Find where the given text appears and provide that cell's center as (x, y) coordinate. 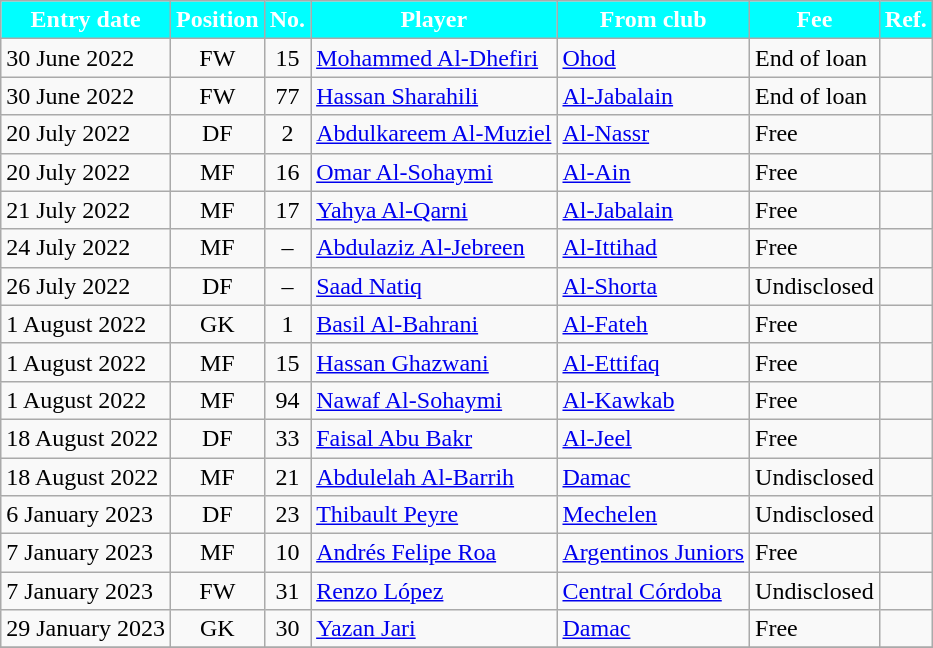
Abdulelah Al-Barrih (434, 477)
30 (287, 629)
29 January 2023 (86, 629)
17 (287, 210)
Fee (815, 20)
Al-Jeel (654, 438)
Mechelen (654, 515)
Ohod (654, 58)
1 (287, 324)
Argentinos Juniors (654, 553)
Al-Kawkab (654, 400)
Al-Ain (654, 172)
Andrés Felipe Roa (434, 553)
Position (217, 20)
From club (654, 20)
6 January 2023 (86, 515)
Yazan Jari (434, 629)
31 (287, 591)
Al-Ettifaq (654, 362)
10 (287, 553)
Abdulkareem Al-Muziel (434, 134)
Entry date (86, 20)
Al-Fateh (654, 324)
Faisal Abu Bakr (434, 438)
Nawaf Al-Sohaymi (434, 400)
Al-Shorta (654, 286)
21 July 2022 (86, 210)
Basil Al-Bahrani (434, 324)
Hassan Ghazwani (434, 362)
26 July 2022 (86, 286)
Central Córdoba (654, 591)
Player (434, 20)
Saad Natiq (434, 286)
Thibault Peyre (434, 515)
Al-Nassr (654, 134)
94 (287, 400)
24 July 2022 (86, 248)
2 (287, 134)
Mohammed Al-Dhefiri (434, 58)
No. (287, 20)
16 (287, 172)
77 (287, 96)
Ref. (906, 20)
Yahya Al-Qarni (434, 210)
Omar Al-Sohaymi (434, 172)
33 (287, 438)
Renzo López (434, 591)
Hassan Sharahili (434, 96)
Abdulaziz Al-Jebreen (434, 248)
23 (287, 515)
21 (287, 477)
Al-Ittihad (654, 248)
